Pinpoint the cell where the given text exists, returning its [X, Y] midpoint coordinate. 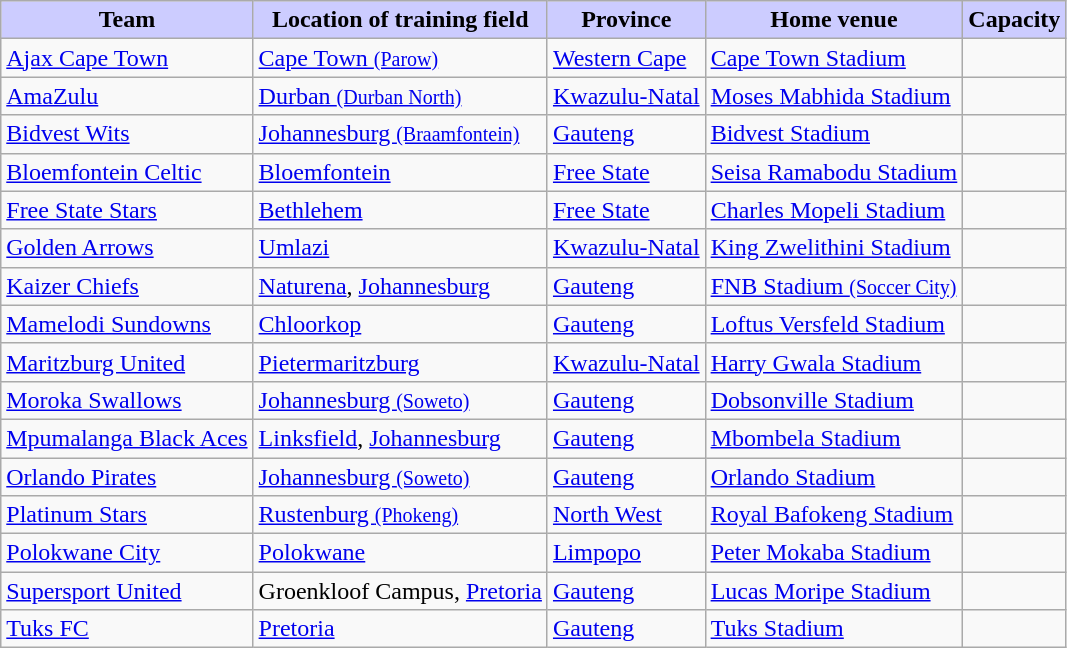
Chloorkop [400, 324]
Seisa Ramabodu Stadium [834, 172]
Home venue [834, 20]
King Zwelithini Stadium [834, 248]
Mbombela Stadium [834, 438]
Pretoria [400, 629]
Tuks Stadium [834, 629]
Golden Arrows [127, 248]
Harry Gwala Stadium [834, 362]
Charles Mopeli Stadium [834, 210]
Orlando Pirates [127, 477]
Province [626, 20]
Orlando Stadium [834, 477]
Bidvest Stadium [834, 134]
Polokwane City [127, 553]
Moses Mabhida Stadium [834, 96]
Western Cape [626, 58]
Pietermaritzburg [400, 362]
Ajax Cape Town [127, 58]
Cape Town (Parow) [400, 58]
Capacity [1014, 20]
Bloemfontein [400, 172]
Lucas Moripe Stadium [834, 591]
Polokwane [400, 553]
Limpopo [626, 553]
Johannesburg (Braamfontein) [400, 134]
Cape Town Stadium [834, 58]
Mamelodi Sundowns [127, 324]
Peter Mokaba Stadium [834, 553]
Supersport United [127, 591]
Bloemfontein Celtic [127, 172]
Loftus Versfeld Stadium [834, 324]
Royal Bafokeng Stadium [834, 515]
Rustenburg (Phokeng) [400, 515]
Durban (Durban North) [400, 96]
Umlazi [400, 248]
Moroka Swallows [127, 400]
FNB Stadium (Soccer City) [834, 286]
Kaizer Chiefs [127, 286]
Dobsonville Stadium [834, 400]
Maritzburg United [127, 362]
Tuks FC [127, 629]
Naturena, Johannesburg [400, 286]
Linksfield, Johannesburg [400, 438]
Groenkloof Campus, Pretoria [400, 591]
Free State Stars [127, 210]
AmaZulu [127, 96]
Mpumalanga Black Aces [127, 438]
Bidvest Wits [127, 134]
Location of training field [400, 20]
Platinum Stars [127, 515]
Bethlehem [400, 210]
Team [127, 20]
North West [626, 515]
